For the text-containing cell, return its midpoint in [x, y] coordinate format. 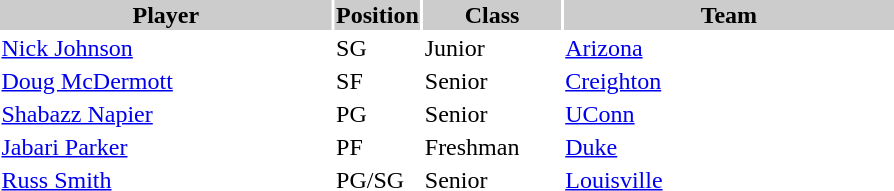
PG [378, 114]
PF [378, 147]
Team [729, 15]
SG [378, 48]
Duke [729, 147]
Shabazz Napier [166, 114]
Arizona [729, 48]
Class [492, 15]
SF [378, 81]
Creighton [729, 81]
Jabari Parker [166, 147]
UConn [729, 114]
Freshman [492, 147]
Player [166, 15]
Junior [492, 48]
Doug McDermott [166, 81]
Nick Johnson [166, 48]
Position [378, 15]
